Search for the cell housing the specified text and yield its (X, Y) center coordinate. 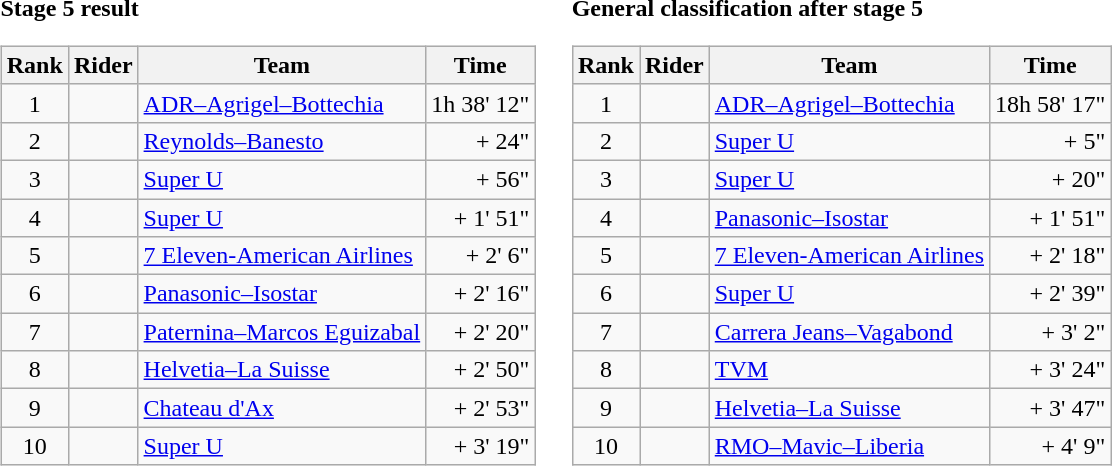
+ 3' 19" (480, 446)
+ 5" (1050, 141)
+ 2' 39" (1050, 294)
RMO–Mavic–Liberia (849, 446)
Carrera Jeans–Vagabond (849, 332)
+ 2' 18" (1050, 256)
Paternina–Marcos Eguizabal (282, 332)
18h 58' 17" (1050, 103)
+ 2' 16" (480, 294)
+ 2' 20" (480, 332)
+ 2' 53" (480, 408)
+ 20" (1050, 179)
+ 3' 24" (1050, 370)
TVM (849, 370)
+ 2' 6" (480, 256)
+ 24" (480, 141)
Reynolds–Banesto (282, 141)
Chateau d'Ax (282, 408)
+ 56" (480, 179)
+ 2' 50" (480, 370)
+ 4' 9" (1050, 446)
+ 3' 2" (1050, 332)
1h 38' 12" (480, 103)
+ 3' 47" (1050, 408)
